Capture the cell that displays the provided text and extract its (X, Y) central coordinate. 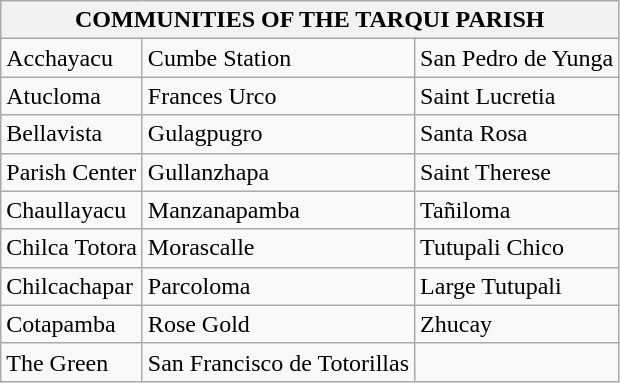
Morascalle (278, 248)
Parcoloma (278, 286)
Bellavista (72, 134)
Saint Therese (517, 172)
Santa Rosa (517, 134)
Chilcachapar (72, 286)
Chilca Totora (72, 248)
Parish Center (72, 172)
Chaullayacu (72, 210)
COMMUNITIES OF THE TARQUI PARISH (310, 20)
Gullanzhapa (278, 172)
Manzanapamba (278, 210)
Atucloma (72, 96)
Large Tutupali (517, 286)
Zhucay (517, 324)
Gulagpugro (278, 134)
San Francisco de Totorillas (278, 362)
San Pedro de Yunga (517, 58)
Tañiloma (517, 210)
Acchayacu (72, 58)
Saint Lucretia (517, 96)
Tutupali Chico (517, 248)
Rose Gold (278, 324)
Frances Urco (278, 96)
Cotapamba (72, 324)
The Green (72, 362)
Cumbe Station (278, 58)
